Return the [x, y] coordinate for the center point of the cell that contains the specified text.  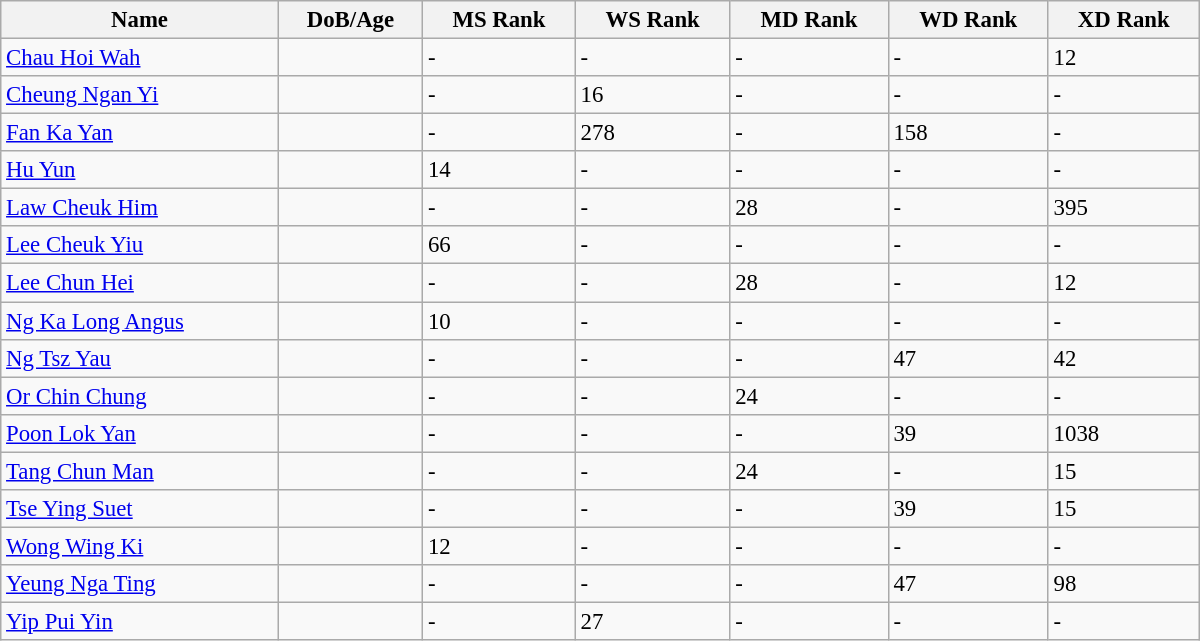
Tang Chun Man [140, 471]
DoB/Age [350, 20]
Yeung Nga Ting [140, 584]
WS Rank [652, 20]
Law Cheuk Him [140, 208]
278 [652, 133]
Name [140, 20]
Chau Hoi Wah [140, 58]
Hu Yun [140, 170]
98 [1124, 584]
Tse Ying Suet [140, 509]
10 [500, 321]
42 [1124, 358]
MS Rank [500, 20]
Ng Tsz Yau [140, 358]
Poon Lok Yan [140, 433]
395 [1124, 208]
158 [968, 133]
MD Rank [809, 20]
Or Chin Chung [140, 396]
Fan Ka Yan [140, 133]
Wong Wing Ki [140, 546]
14 [500, 170]
66 [500, 245]
Yip Pui Yin [140, 621]
1038 [1124, 433]
27 [652, 621]
Ng Ka Long Angus [140, 321]
XD Rank [1124, 20]
WD Rank [968, 20]
Cheung Ngan Yi [140, 95]
Lee Cheuk Yiu [140, 245]
16 [652, 95]
Lee Chun Hei [140, 283]
